Return [X, Y] of the center of cell containing provided text 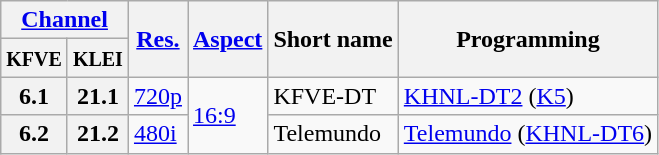
480i [158, 134]
KHNL-DT2 (K5) [528, 96]
Res. [158, 39]
16:9 [228, 115]
Channel [65, 20]
720p [158, 96]
6.2 [34, 134]
KFVE-DT [333, 96]
6.1 [34, 96]
KFVE [34, 58]
Telemundo (KHNL-DT6) [528, 134]
Programming [528, 39]
Short name [333, 39]
KLEI [98, 58]
Aspect [228, 39]
21.2 [98, 134]
Telemundo [333, 134]
21.1 [98, 96]
